Capture the cell that displays the provided text and extract its [X, Y] central coordinate. 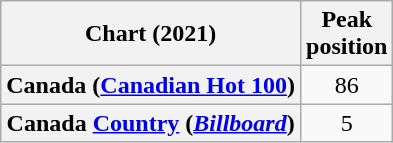
86 [347, 85]
Canada (Canadian Hot 100) [151, 85]
5 [347, 123]
Peakposition [347, 34]
Chart (2021) [151, 34]
Canada Country (Billboard) [151, 123]
